Return the (X, Y) coordinate for the center point of the cell that contains the specified text.  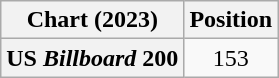
Chart (2023) (92, 20)
US Billboard 200 (92, 58)
153 (231, 58)
Position (231, 20)
